Provide the (x, y) coordinate of the cell's center where the given text is located.  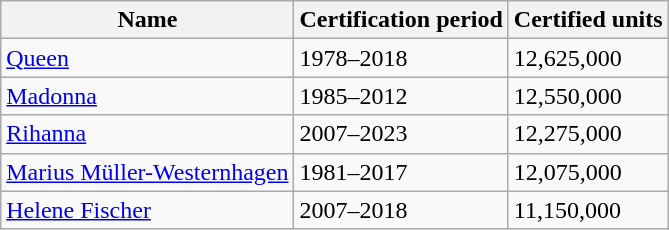
11,150,000 (588, 210)
1985–2012 (401, 96)
1978–2018 (401, 58)
1981–2017 (401, 172)
Rihanna (148, 134)
2007–2018 (401, 210)
Helene Fischer (148, 210)
12,625,000 (588, 58)
2007–2023 (401, 134)
12,075,000 (588, 172)
Certified units (588, 20)
Certification period (401, 20)
12,550,000 (588, 96)
Queen (148, 58)
Madonna (148, 96)
Name (148, 20)
Marius Müller-Westernhagen (148, 172)
12,275,000 (588, 134)
